Locate the cell with the specified text and output its [x, y] center coordinate. 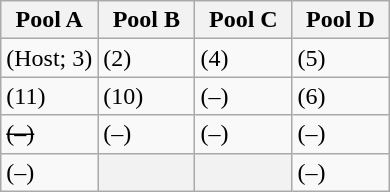
(6) [340, 96]
Pool C [244, 20]
(10) [146, 96]
(5) [340, 58]
Pool D [340, 20]
(Host; 3) [50, 58]
Pool A [50, 20]
(2) [146, 58]
(11) [50, 96]
(4) [244, 58]
Pool B [146, 20]
